Detect which cell encompasses the target text, then output its (x, y) center coordinate. 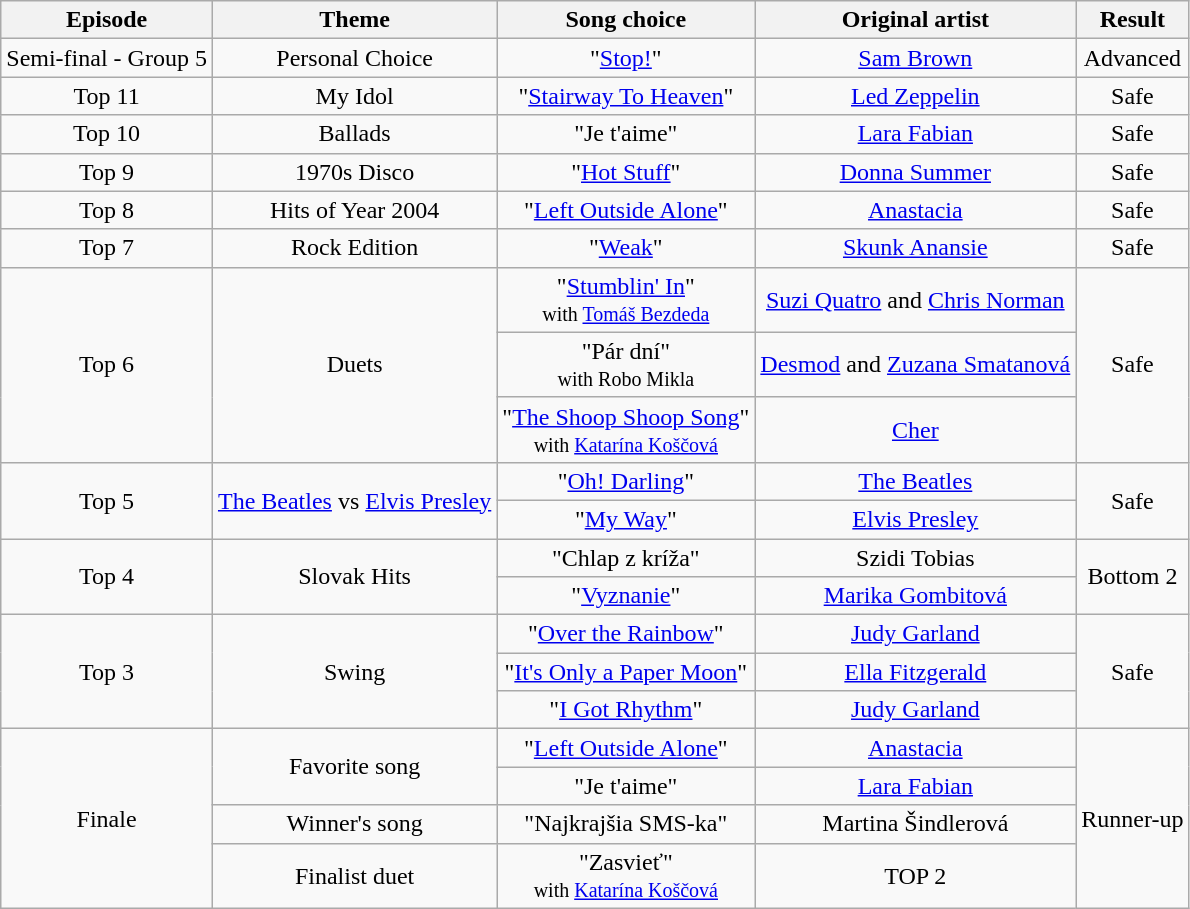
Top 11 (107, 96)
Top 9 (107, 172)
Theme (354, 20)
Top 8 (107, 210)
"Oh! Darling" (626, 481)
"Over the Rainbow" (626, 634)
1970s Disco (354, 172)
TOP 2 (916, 876)
Cher (916, 430)
Top 3 (107, 672)
"Weak" (626, 248)
Hits of Year 2004 (354, 210)
Desmod and Zuzana Smatanová (916, 364)
The Beatles vs Elvis Presley (354, 500)
The Beatles (916, 481)
Ballads (354, 134)
Slovak Hits (354, 576)
Episode (107, 20)
"I Got Rhythm" (626, 710)
"Hot Stuff" (626, 172)
Szidi Tobias (916, 557)
Duets (354, 364)
Top 10 (107, 134)
"Stairway To Heaven" (626, 96)
Runner-up (1132, 818)
Top 5 (107, 500)
"It's Only a Paper Moon" (626, 672)
Song choice (626, 20)
Rock Edition (354, 248)
Original artist (916, 20)
Bottom 2 (1132, 576)
"Chlap z kríža" (626, 557)
Finalist duet (354, 876)
Suzi Quatro and Chris Norman (916, 300)
Elvis Presley (916, 519)
"Pár dní" with Robo Mikla (626, 364)
Swing (354, 672)
Advanced (1132, 58)
Top 4 (107, 576)
Semi-final - Group 5 (107, 58)
"Stop!" (626, 58)
Led Zeppelin (916, 96)
"Vyznanie" (626, 596)
"The Shoop Shoop Song" with Katarína Koščová (626, 430)
Sam Brown (916, 58)
"Stumblin' In" with Tomáš Bezdeda (626, 300)
Ella Fitzgerald (916, 672)
"My Way" (626, 519)
"Zasvieť" with Katarína Koščová (626, 876)
Top 7 (107, 248)
Top 6 (107, 364)
Finale (107, 818)
Martina Šindlerová (916, 824)
"Najkrajšia SMS-ka" (626, 824)
Marika Gombitová (916, 596)
Favorite song (354, 767)
Personal Choice (354, 58)
My Idol (354, 96)
Result (1132, 20)
Donna Summer (916, 172)
Skunk Anansie (916, 248)
Winner's song (354, 824)
